Return [x, y] of the center of cell containing provided text 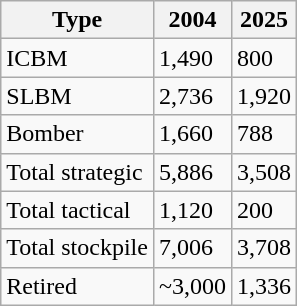
Total stockpile [78, 248]
1,336 [264, 286]
Bomber [78, 134]
1,920 [264, 96]
5,886 [192, 172]
3,508 [264, 172]
2004 [192, 20]
2025 [264, 20]
7,006 [192, 248]
800 [264, 58]
SLBM [78, 96]
ICBM [78, 58]
~3,000 [192, 286]
Total strategic [78, 172]
1,120 [192, 210]
Retired [78, 286]
1,660 [192, 134]
788 [264, 134]
2,736 [192, 96]
3,708 [264, 248]
Total tactical [78, 210]
Type [78, 20]
200 [264, 210]
1,490 [192, 58]
